Extract the [x, y] coordinate from the center of the cell holding the provided text.  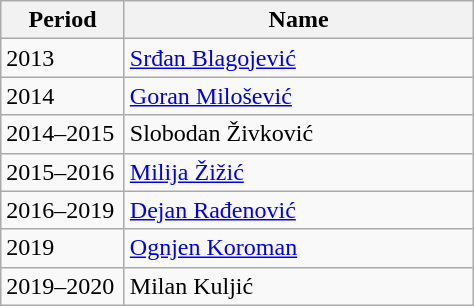
2016–2019 [63, 210]
Goran Milošević [298, 96]
2013 [63, 58]
2014 [63, 96]
Name [298, 20]
2019 [63, 248]
Milija Žižić [298, 172]
Milan Kuljić [298, 286]
Slobodan Živković [298, 134]
Srđan Blagojević [298, 58]
Dejan Rađenović [298, 210]
2014–2015 [63, 134]
Ognjen Koroman [298, 248]
2015–2016 [63, 172]
Period [63, 20]
2019–2020 [63, 286]
